Locate the cell with the specified text and output its (x, y) center coordinate. 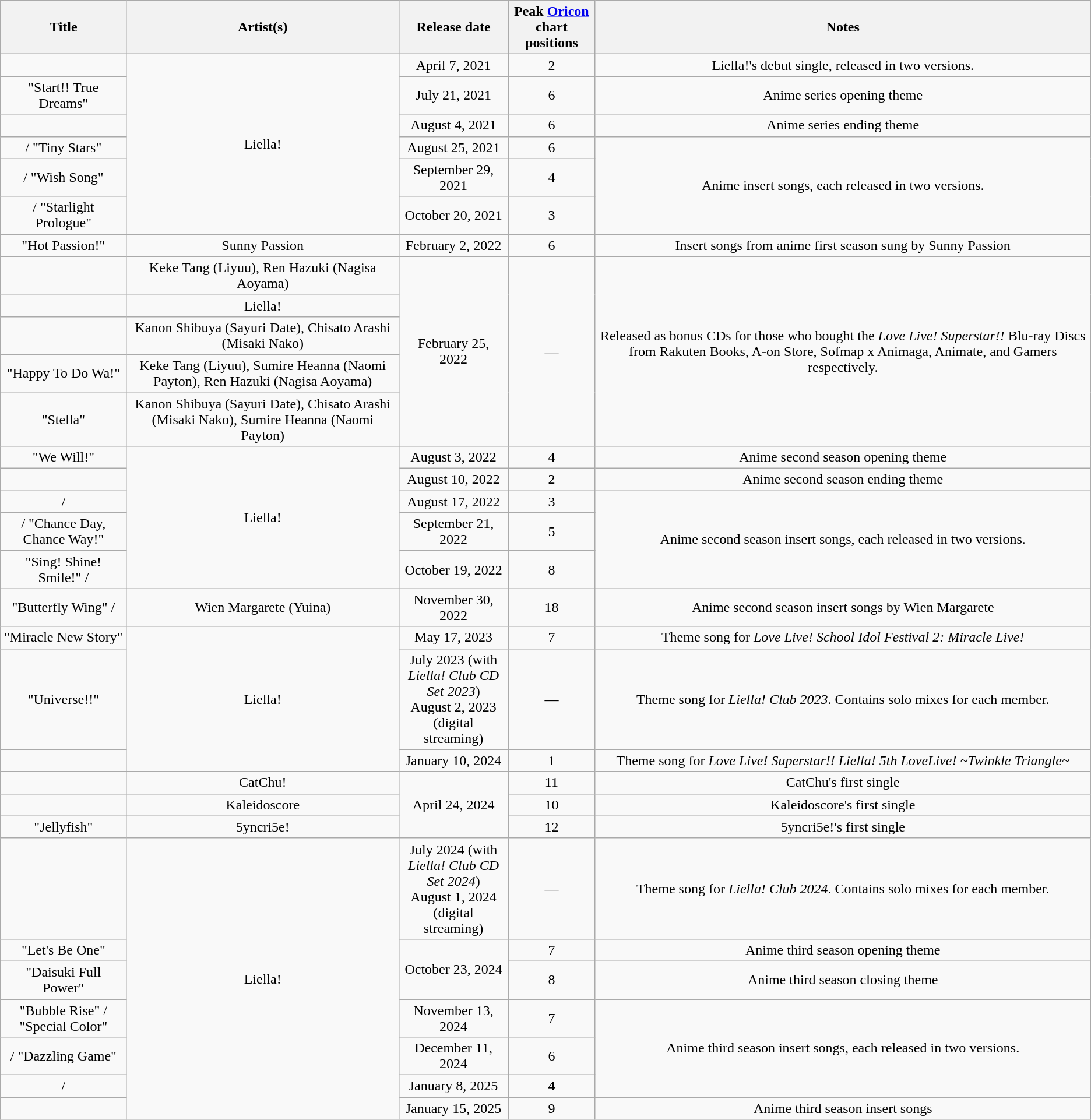
Theme song for Love Live! Superstar!! Liella! 5th LoveLive! ~Twinkle Triangle~ (843, 760)
April 7, 2021 (453, 65)
Keke Tang (Liyuu), Sumire Heanna (Naomi Payton), Ren Hazuki (Nagisa Aoyama) (263, 373)
October 20, 2021 (453, 216)
September 21, 2022 (453, 531)
/ "Dazzling Game" (64, 1056)
Anime third season insert songs, each released in two versions. (843, 1048)
Anime second season insert songs, each released in two versions. (843, 540)
October 23, 2024 (453, 968)
August 17, 2022 (453, 502)
January 15, 2025 (453, 1108)
/ "Wish Song" (64, 177)
Title (64, 27)
CatChu! (263, 783)
May 17, 2023 (453, 638)
Anime insert songs, each released in two versions. (843, 185)
"Jellyfish" (64, 827)
9 (552, 1108)
"Happy To Do Wa!" (64, 373)
Anime third season insert songs (843, 1108)
August 4, 2021 (453, 125)
"We Will!" (64, 457)
Theme song for Liella! Club 2024. Contains solo mixes for each member. (843, 888)
September 29, 2021 (453, 177)
Theme song for Love Live! School Idol Festival 2: Miracle Live! (843, 638)
November 13, 2024 (453, 1017)
Anime second season opening theme (843, 457)
1 (552, 760)
July 21, 2021 (453, 96)
Anime third season closing theme (843, 980)
"Let's Be One" (64, 950)
November 30, 2022 (453, 607)
"Miracle New Story" (64, 638)
Liella!'s debut single, released in two versions. (843, 65)
/ "Tiny Stars" (64, 147)
/ "Starlight Prologue" (64, 216)
"Hot Passion!" (64, 245)
Anime second season insert songs by Wien Margarete (843, 607)
"Start!! True Dreams" (64, 96)
"Stella" (64, 420)
5 (552, 531)
January 8, 2025 (453, 1086)
11 (552, 783)
July 2023 (with Liella! Club CD Set 2023) August 2, 2023 (digital streaming) (453, 699)
February 2, 2022 (453, 245)
18 (552, 607)
"Universe!!" (64, 699)
Anime series opening theme (843, 96)
April 24, 2024 (453, 805)
CatChu's first single (843, 783)
Artist(s) (263, 27)
Anime second season ending theme (843, 480)
Release date (453, 27)
Kaleidoscore's first single (843, 805)
"Butterfly Wing" / (64, 607)
Kanon Shibuya (Sayuri Date), Chisato Arashi (Misaki Nako), Sumire Heanna (Naomi Payton) (263, 420)
"Sing! Shine! Smile!" / (64, 570)
10 (552, 805)
Notes (843, 27)
February 25, 2022 (453, 351)
"Bubble Rise" / "Special Color" (64, 1017)
August 25, 2021 (453, 147)
Kanon Shibuya (Sayuri Date), Chisato Arashi (Misaki Nako) (263, 336)
Keke Tang (Liyuu), Ren Hazuki (Nagisa Aoyama) (263, 275)
January 10, 2024 (453, 760)
"Daisuki Full Power" (64, 980)
December 11, 2024 (453, 1056)
/ "Chance Day, Chance Way!" (64, 531)
5yncri5e! (263, 827)
August 10, 2022 (453, 480)
Insert songs from anime first season sung by Sunny Passion (843, 245)
Theme song for Liella! Club 2023. Contains solo mixes for each member. (843, 699)
Kaleidoscore (263, 805)
12 (552, 827)
5yncri5e!'s first single (843, 827)
July 2024 (with Liella! Club CD Set 2024) August 1, 2024 (digital streaming) (453, 888)
October 19, 2022 (453, 570)
August 3, 2022 (453, 457)
Peak Oriconchart positions (552, 27)
Anime third season opening theme (843, 950)
Anime series ending theme (843, 125)
Sunny Passion (263, 245)
Wien Margarete (Yuina) (263, 607)
